Scan for the cell matching the given text and deliver its [x, y] coordinate at center. 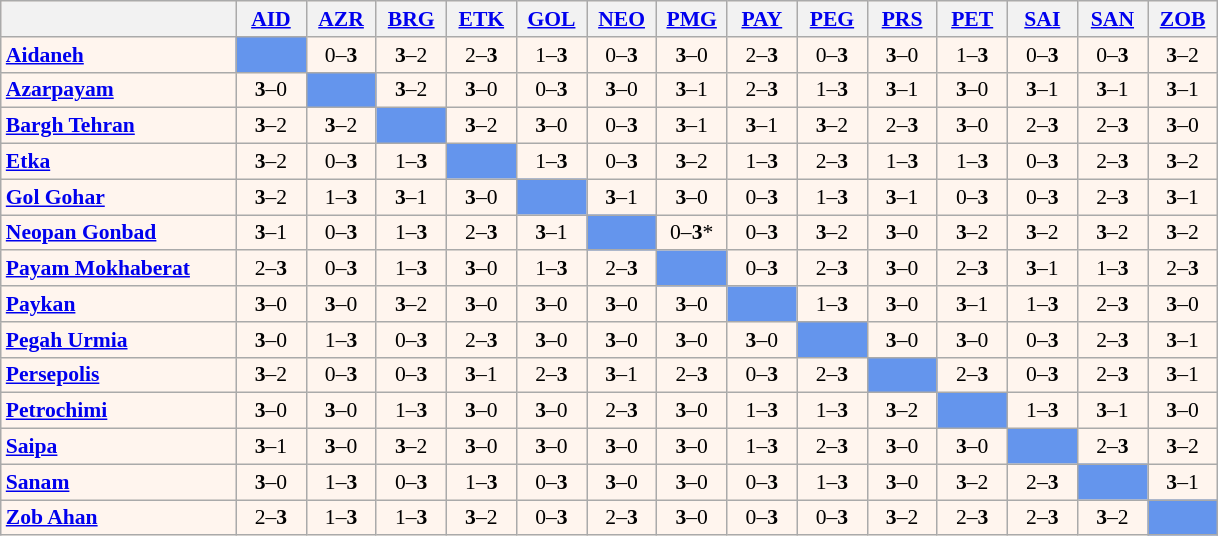
ZOB [1183, 19]
Persepolis [118, 375]
Neopan Gonbad [118, 233]
BRG [411, 19]
Azarpayam [118, 90]
SAN [1112, 19]
NEO [621, 19]
Zob Ahan [118, 518]
Bargh Tehran [118, 126]
Aidaneh [118, 55]
PAY [762, 19]
0–3* [692, 233]
PMG [692, 19]
GOL [551, 19]
ETK [481, 19]
Sanam [118, 482]
Paykan [118, 304]
AZR [341, 19]
Etka [118, 162]
PEG [832, 19]
Pegah Urmia [118, 340]
PET [972, 19]
Petrochimi [118, 411]
SAI [1042, 19]
Gol Gohar [118, 197]
Saipa [118, 447]
AID [271, 19]
Payam Mokhaberat [118, 269]
PRS [902, 19]
